Extract the [X, Y] coordinate from the center of the cell holding the provided text.  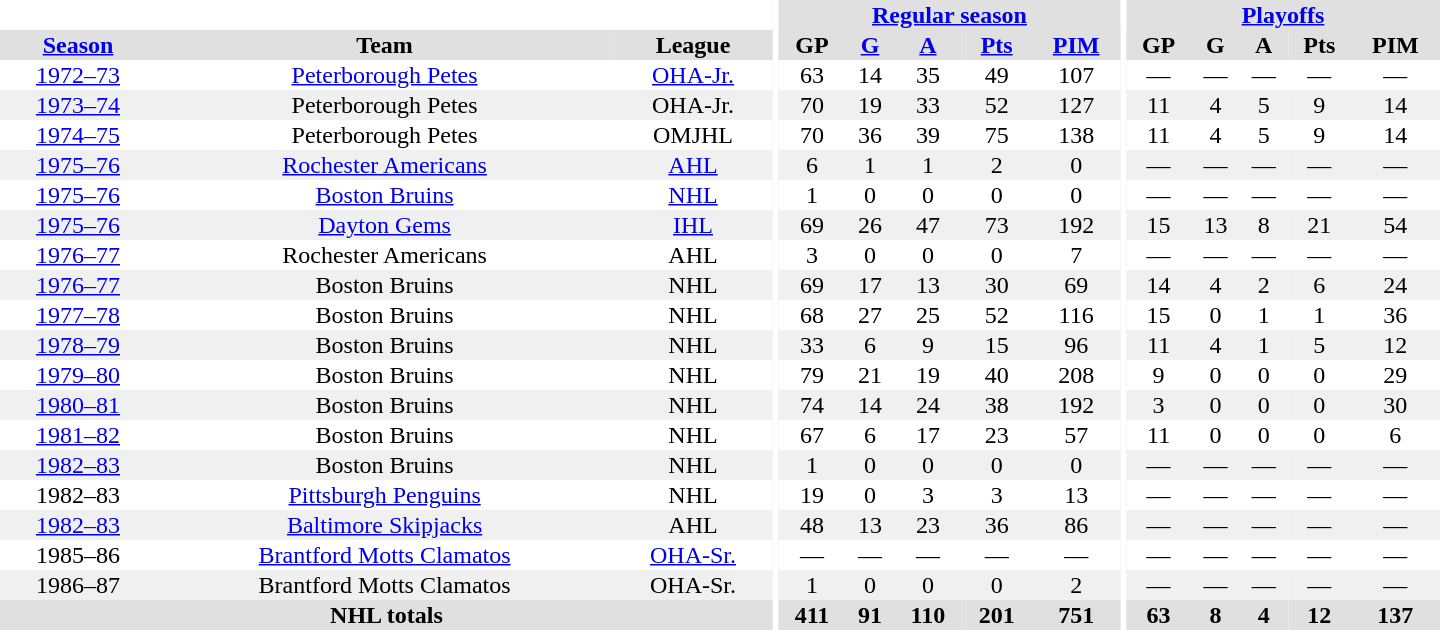
201 [997, 615]
IHL [693, 225]
29 [1396, 375]
Dayton Gems [384, 225]
208 [1076, 375]
NHL totals [386, 615]
127 [1076, 105]
League [693, 45]
110 [928, 615]
73 [997, 225]
35 [928, 75]
54 [1396, 225]
1974–75 [78, 135]
79 [812, 375]
107 [1076, 75]
116 [1076, 315]
7 [1076, 255]
49 [997, 75]
137 [1396, 615]
1979–80 [78, 375]
48 [812, 525]
26 [870, 225]
Regular season [949, 15]
751 [1076, 615]
57 [1076, 435]
1972–73 [78, 75]
86 [1076, 525]
1973–74 [78, 105]
1981–82 [78, 435]
68 [812, 315]
74 [812, 405]
1978–79 [78, 345]
25 [928, 315]
67 [812, 435]
138 [1076, 135]
75 [997, 135]
411 [812, 615]
Pittsburgh Penguins [384, 495]
Baltimore Skipjacks [384, 525]
Playoffs [1283, 15]
1986–87 [78, 585]
Season [78, 45]
96 [1076, 345]
27 [870, 315]
1985–86 [78, 555]
Team [384, 45]
47 [928, 225]
40 [997, 375]
1977–78 [78, 315]
1980–81 [78, 405]
OMJHL [693, 135]
38 [997, 405]
91 [870, 615]
39 [928, 135]
